Return the (x, y) coordinate for the center point of the cell that contains the specified text.  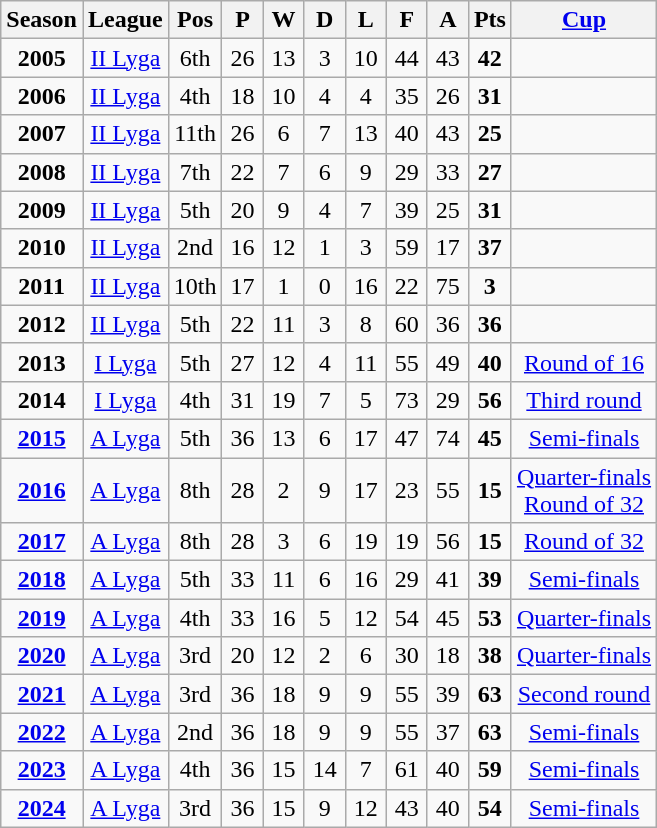
F (406, 20)
2023 (42, 770)
D (324, 20)
Second round (584, 694)
Pos (195, 20)
2013 (42, 362)
75 (448, 286)
38 (490, 656)
2006 (42, 96)
23 (406, 490)
Cup (584, 20)
35 (406, 96)
47 (406, 438)
42 (490, 58)
6th (195, 58)
2010 (42, 248)
0 (324, 286)
2021 (42, 694)
10th (195, 286)
L (366, 20)
2015 (42, 438)
2019 (42, 618)
Pts (490, 20)
2012 (42, 324)
2014 (42, 400)
2009 (42, 210)
2007 (42, 134)
2024 (42, 808)
2017 (42, 542)
Round of 32 (584, 542)
2022 (42, 732)
2018 (42, 580)
W (284, 20)
2016 (42, 490)
2005 (42, 58)
Third round (584, 400)
7th (195, 172)
2011 (42, 286)
2020 (42, 656)
60 (406, 324)
30 (406, 656)
A (448, 20)
2008 (42, 172)
74 (448, 438)
49 (448, 362)
8 (366, 324)
14 (324, 770)
Quarter-finalsRound of 32 (584, 490)
Season (42, 20)
11th (195, 134)
P (242, 20)
41 (448, 580)
44 (406, 58)
53 (490, 618)
61 (406, 770)
League (125, 20)
73 (406, 400)
Round of 16 (584, 362)
